From the cell containing the given text, extract its center point as (x, y) coordinate. 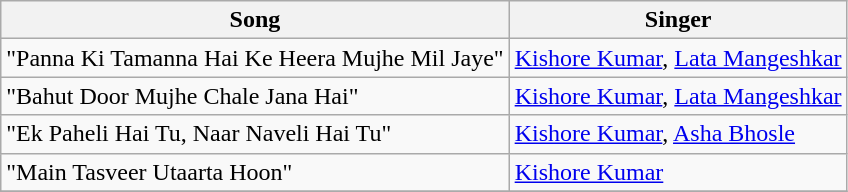
"Ek Paheli Hai Tu, Naar Naveli Hai Tu" (255, 134)
Song (255, 20)
Kishore Kumar (678, 172)
"Panna Ki Tamanna Hai Ke Heera Mujhe Mil Jaye" (255, 58)
"Bahut Door Mujhe Chale Jana Hai" (255, 96)
Kishore Kumar, Asha Bhosle (678, 134)
"Main Tasveer Utaarta Hoon" (255, 172)
Singer (678, 20)
